Capture the cell that displays the provided text and extract its (X, Y) central coordinate. 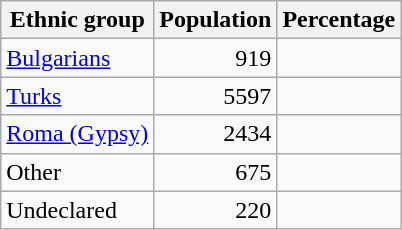
675 (216, 172)
Roma (Gypsy) (78, 134)
Turks (78, 96)
919 (216, 58)
220 (216, 210)
Ethnic group (78, 20)
Bulgarians (78, 58)
2434 (216, 134)
Population (216, 20)
Undeclared (78, 210)
Percentage (339, 20)
Other (78, 172)
5597 (216, 96)
